Return (x, y) of the center of cell containing provided text 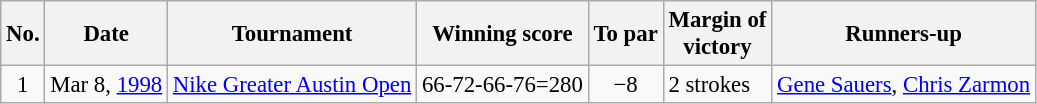
Runners-up (904, 34)
To par (626, 34)
Nike Greater Austin Open (292, 85)
−8 (626, 85)
1 (23, 85)
Winning score (503, 34)
Tournament (292, 34)
2 strokes (718, 85)
No. (23, 34)
Gene Sauers, Chris Zarmon (904, 85)
Date (106, 34)
Mar 8, 1998 (106, 85)
Margin ofvictory (718, 34)
66-72-66-76=280 (503, 85)
